For the text-containing cell, return its midpoint in (X, Y) coordinate format. 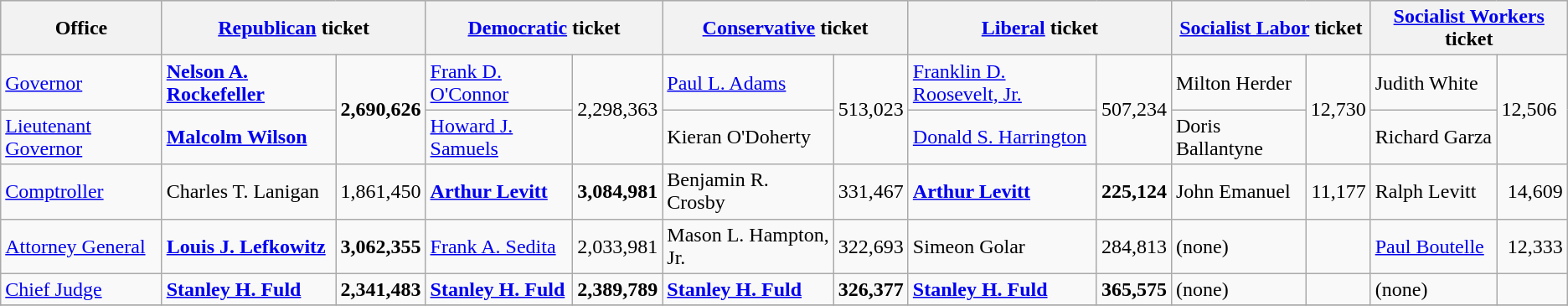
225,124 (1134, 191)
Howard J. Samuels (499, 137)
Chief Judge (81, 289)
Benjamin R. Crosby (748, 191)
John Emanuel (1238, 191)
2,389,789 (618, 289)
331,467 (871, 191)
Louis J. Lefkowitz (249, 246)
Attorney General (81, 246)
12,333 (1532, 246)
14,609 (1532, 191)
Paul Boutelle (1434, 246)
507,234 (1134, 110)
Milton Herder (1238, 82)
Paul L. Adams (748, 82)
Donald S. Harrington (1002, 137)
365,575 (1134, 289)
2,690,626 (380, 110)
3,084,981 (618, 191)
2,341,483 (380, 289)
Franklin D. Roosevelt, Jr. (1002, 82)
Ralph Levitt (1434, 191)
513,023 (871, 110)
Conservative ticket (786, 29)
Simeon Golar (1002, 246)
Frank D. O'Connor (499, 82)
Doris Ballantyne (1238, 137)
Richard Garza (1434, 137)
3,062,355 (380, 246)
326,377 (871, 289)
Socialist Workers ticket (1469, 29)
2,298,363 (618, 110)
Socialist Labor ticket (1271, 29)
Nelson A. Rockefeller (249, 82)
Liberal ticket (1039, 29)
Mason L. Hampton, Jr. (748, 246)
Frank A. Sedita (499, 246)
Democratic ticket (544, 29)
2,033,981 (618, 246)
12,730 (1338, 110)
322,693 (871, 246)
Office (81, 29)
Lieutenant Governor (81, 137)
Charles T. Lanigan (249, 191)
Comptroller (81, 191)
11,177 (1338, 191)
Republican ticket (293, 29)
284,813 (1134, 246)
Governor (81, 82)
1,861,450 (380, 191)
Judith White (1434, 82)
Malcolm Wilson (249, 137)
Kieran O'Doherty (748, 137)
12,506 (1532, 110)
